Scan for the cell matching the given text and deliver its [x, y] coordinate at center. 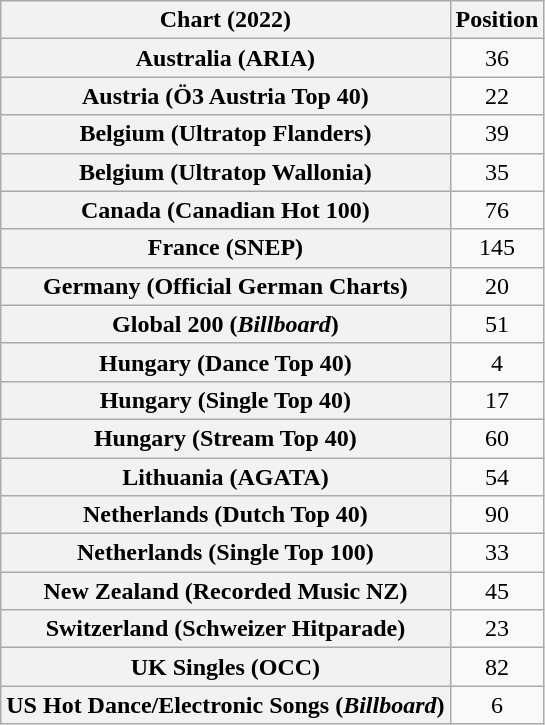
Netherlands (Dutch Top 40) [226, 515]
Hungary (Stream Top 40) [226, 438]
Chart (2022) [226, 20]
54 [497, 477]
45 [497, 591]
90 [497, 515]
22 [497, 96]
US Hot Dance/Electronic Songs (Billboard) [226, 705]
Position [497, 20]
Belgium (Ultratop Flanders) [226, 134]
New Zealand (Recorded Music NZ) [226, 591]
Canada (Canadian Hot 100) [226, 210]
Germany (Official German Charts) [226, 286]
23 [497, 629]
France (SNEP) [226, 248]
Switzerland (Schweizer Hitparade) [226, 629]
Belgium (Ultratop Wallonia) [226, 172]
17 [497, 400]
Hungary (Dance Top 40) [226, 362]
76 [497, 210]
33 [497, 553]
20 [497, 286]
Austria (Ö3 Austria Top 40) [226, 96]
39 [497, 134]
145 [497, 248]
Global 200 (Billboard) [226, 324]
35 [497, 172]
82 [497, 667]
51 [497, 324]
6 [497, 705]
UK Singles (OCC) [226, 667]
Lithuania (AGATA) [226, 477]
60 [497, 438]
4 [497, 362]
Netherlands (Single Top 100) [226, 553]
Hungary (Single Top 40) [226, 400]
36 [497, 58]
Australia (ARIA) [226, 58]
